Extract the (x, y) coordinate from the center of the cell holding the provided text.  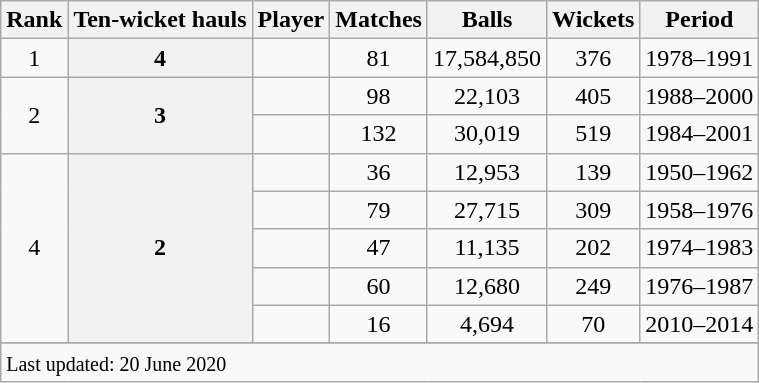
249 (594, 286)
202 (594, 248)
Wickets (594, 20)
405 (594, 96)
12,680 (486, 286)
60 (379, 286)
Period (700, 20)
Last updated: 20 June 2020 (380, 362)
47 (379, 248)
12,953 (486, 172)
16 (379, 324)
Matches (379, 20)
70 (594, 324)
1984–2001 (700, 134)
98 (379, 96)
4,694 (486, 324)
519 (594, 134)
11,135 (486, 248)
2010–2014 (700, 324)
309 (594, 210)
30,019 (486, 134)
Ten-wicket hauls (160, 20)
1974–1983 (700, 248)
Balls (486, 20)
1988–2000 (700, 96)
1958–1976 (700, 210)
22,103 (486, 96)
376 (594, 58)
132 (379, 134)
Player (291, 20)
3 (160, 115)
1 (34, 58)
17,584,850 (486, 58)
27,715 (486, 210)
Rank (34, 20)
1976–1987 (700, 286)
139 (594, 172)
79 (379, 210)
1950–1962 (700, 172)
1978–1991 (700, 58)
36 (379, 172)
81 (379, 58)
